Identify which cell holds the provided text, then report its (X, Y) central coordinate. 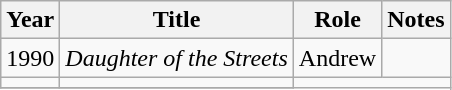
Andrew (337, 58)
Notes (416, 20)
Daughter of the Streets (176, 58)
Role (337, 20)
1990 (30, 58)
Year (30, 20)
Title (176, 20)
